Locate the cell with the specified text and output its (X, Y) center coordinate. 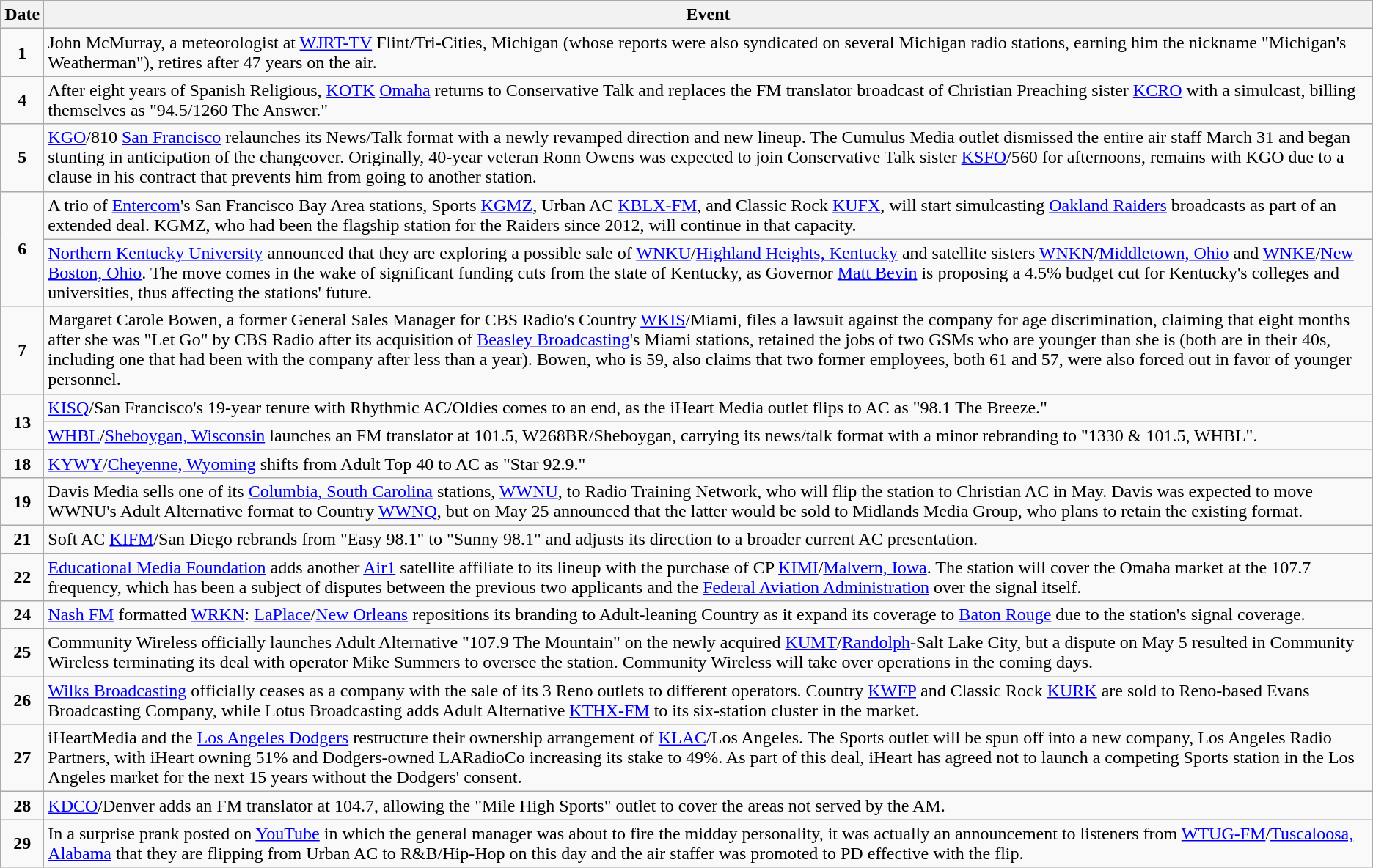
24 (22, 615)
KISQ/San Francisco's 19-year tenure with Rhythmic AC/Oldies comes to an end, as the iHeart Media outlet flips to AC as "98.1 The Breeze." (709, 408)
5 (22, 158)
Date (22, 15)
22 (22, 576)
28 (22, 806)
19 (22, 501)
Soft AC KIFM/San Diego rebrands from "Easy 98.1" to "Sunny 98.1" and adjusts its direction to a broader current AC presentation. (709, 539)
25 (22, 652)
18 (22, 463)
KDCO/Denver adds an FM translator at 104.7, allowing the "Mile High Sports" outlet to cover the areas not served by the AM. (709, 806)
26 (22, 701)
27 (22, 758)
1 (22, 53)
21 (22, 539)
7 (22, 350)
Event (709, 15)
KYWY/Cheyenne, Wyoming shifts from Adult Top 40 to AC as "Star 92.9." (709, 463)
4 (22, 100)
13 (22, 422)
6 (22, 249)
29 (22, 843)
